Provide the [x, y] coordinate of the cell's center where the given text is located.  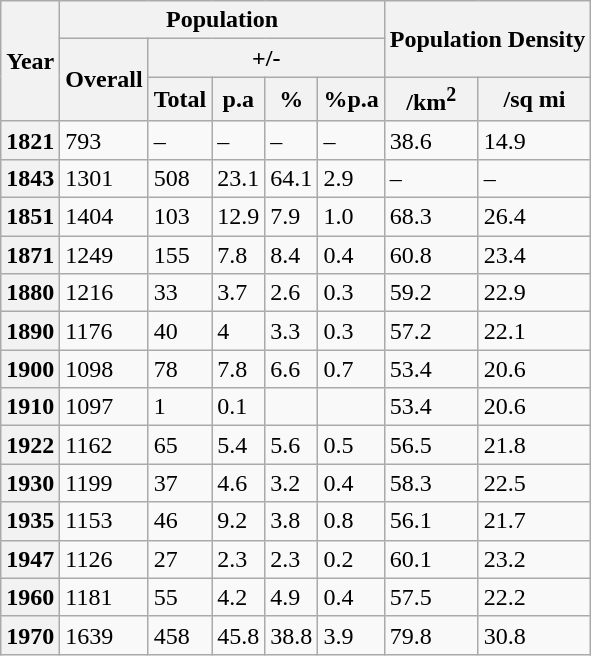
45.8 [238, 635]
1947 [30, 559]
57.5 [431, 597]
23.4 [534, 255]
Population Density [487, 39]
+/- [266, 58]
1871 [30, 255]
4.9 [292, 597]
0.5 [351, 445]
2.6 [292, 293]
p.a [238, 100]
1098 [104, 369]
3.9 [351, 635]
55 [180, 597]
%p.a [351, 100]
65 [180, 445]
4.2 [238, 597]
59.2 [431, 293]
60.8 [431, 255]
46 [180, 521]
3.2 [292, 483]
1126 [104, 559]
1199 [104, 483]
60.1 [431, 559]
6.6 [292, 369]
3.8 [292, 521]
27 [180, 559]
58.3 [431, 483]
38.6 [431, 140]
23.1 [238, 178]
1097 [104, 407]
1249 [104, 255]
8.4 [292, 255]
37 [180, 483]
1301 [104, 178]
Total [180, 100]
0.1 [238, 407]
1970 [30, 635]
103 [180, 217]
56.1 [431, 521]
4 [238, 331]
12.9 [238, 217]
57.2 [431, 331]
22.1 [534, 331]
1851 [30, 217]
% [292, 100]
14.9 [534, 140]
5.6 [292, 445]
1880 [30, 293]
0.2 [351, 559]
1843 [30, 178]
21.7 [534, 521]
Overall [104, 80]
79.8 [431, 635]
1162 [104, 445]
40 [180, 331]
38.8 [292, 635]
5.4 [238, 445]
/km2 [431, 100]
1639 [104, 635]
1910 [30, 407]
68.3 [431, 217]
9.2 [238, 521]
4.6 [238, 483]
22.5 [534, 483]
793 [104, 140]
508 [180, 178]
1404 [104, 217]
23.2 [534, 559]
64.1 [292, 178]
33 [180, 293]
22.2 [534, 597]
7.9 [292, 217]
30.8 [534, 635]
0.8 [351, 521]
1960 [30, 597]
3.3 [292, 331]
1922 [30, 445]
1930 [30, 483]
155 [180, 255]
/sq mi [534, 100]
0.7 [351, 369]
2.9 [351, 178]
458 [180, 635]
56.5 [431, 445]
1900 [30, 369]
1890 [30, 331]
22.9 [534, 293]
1 [180, 407]
21.8 [534, 445]
Population [222, 20]
1176 [104, 331]
1935 [30, 521]
1153 [104, 521]
1181 [104, 597]
26.4 [534, 217]
Year [30, 62]
1216 [104, 293]
3.7 [238, 293]
78 [180, 369]
1821 [30, 140]
1.0 [351, 217]
